Capture the cell that displays the provided text and extract its [x, y] central coordinate. 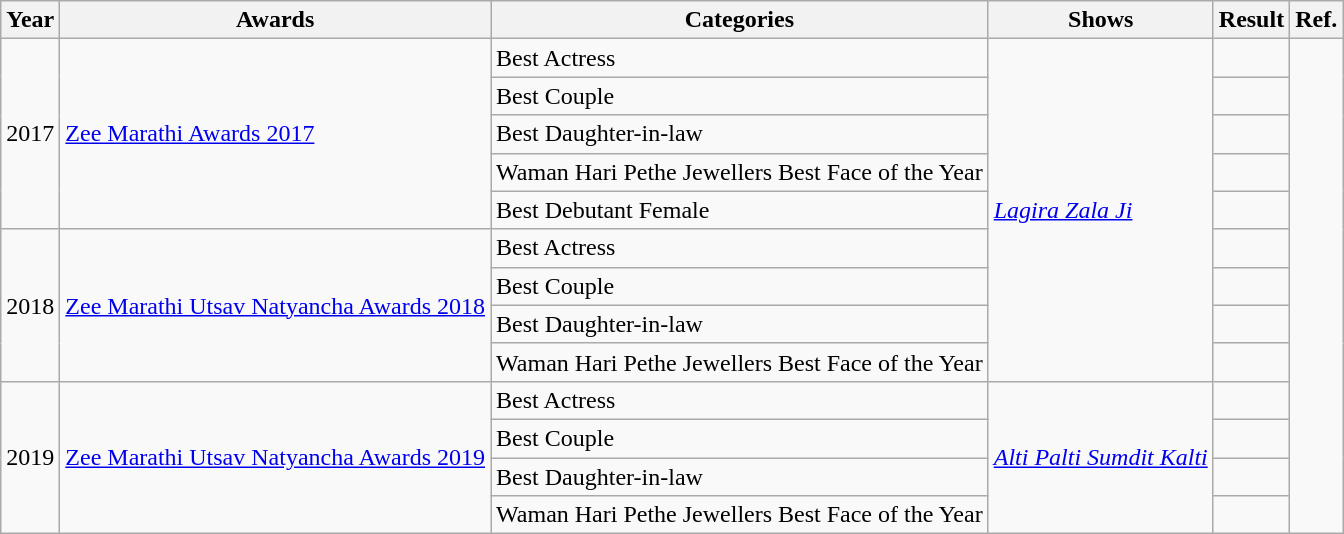
2019 [30, 457]
Categories [740, 20]
Awards [276, 20]
Alti Palti Sumdit Kalti [1100, 457]
Year [30, 20]
Best Debutant Female [740, 210]
2017 [30, 134]
Zee Marathi Utsav Natyancha Awards 2019 [276, 457]
Result [1251, 20]
Shows [1100, 20]
Ref. [1316, 20]
2018 [30, 305]
Zee Marathi Utsav Natyancha Awards 2018 [276, 305]
Zee Marathi Awards 2017 [276, 134]
Lagira Zala Ji [1100, 210]
